For the text-containing cell, return its midpoint in [X, Y] coordinate format. 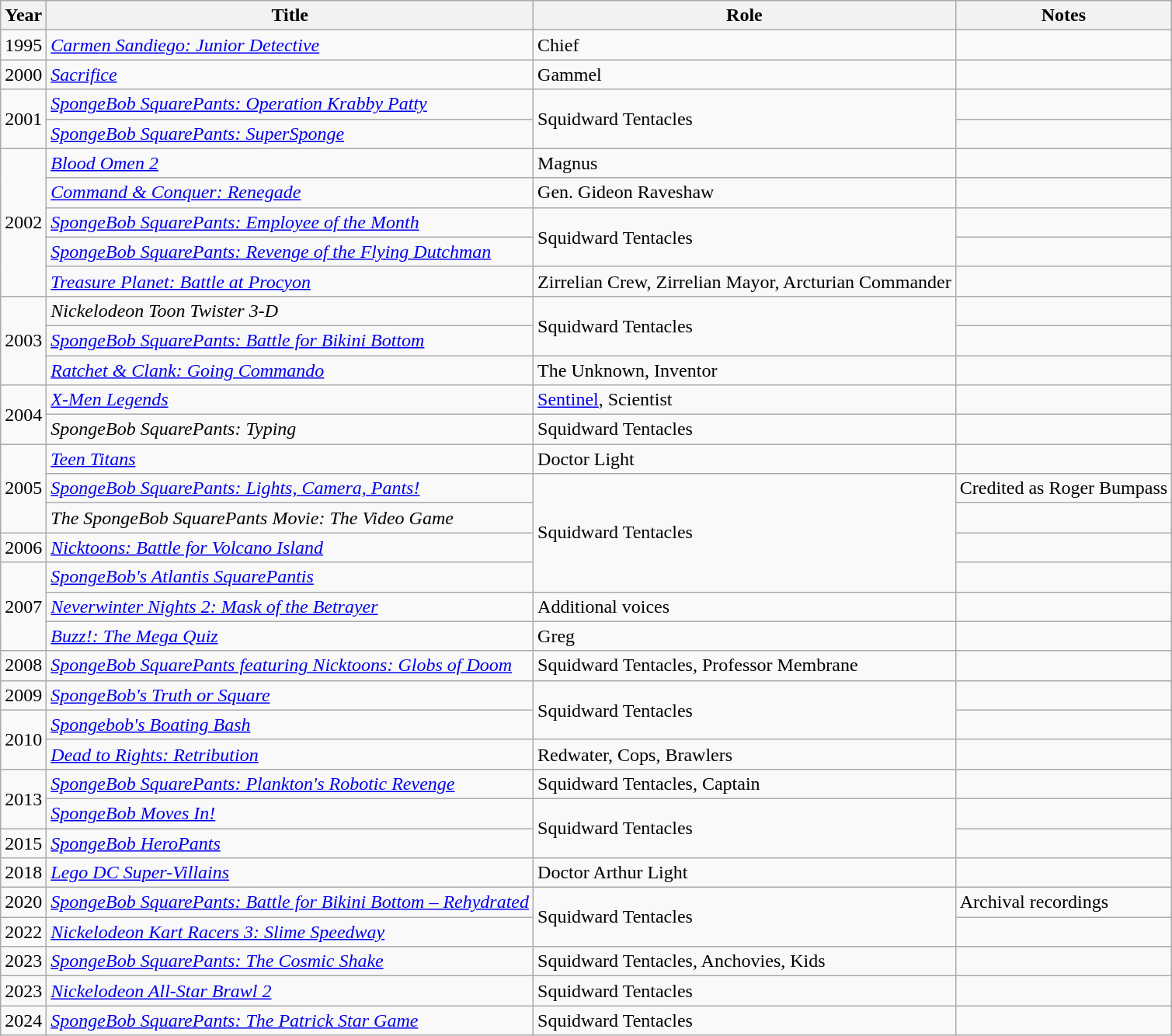
SpongeBob SquarePants: The Patrick Star Game [290, 1020]
SpongeBob SquarePants featuring Nicktoons: Globs of Doom [290, 666]
Role [745, 16]
Squidward Tentacles, Professor Membrane [745, 666]
Chief [745, 45]
2010 [23, 739]
Ratchet & Clank: Going Commando [290, 370]
2004 [23, 415]
2000 [23, 75]
2022 [23, 932]
Neverwinter Nights 2: Mask of the Betrayer [290, 607]
The Unknown, Inventor [745, 370]
Blood Omen 2 [290, 163]
SpongeBob SquarePants: Employee of the Month [290, 222]
SpongeBob Moves In! [290, 813]
Lego DC Super-Villains [290, 873]
Teen Titans [290, 459]
Doctor Light [745, 459]
SpongeBob SquarePants: The Cosmic Shake [290, 961]
2005 [23, 488]
Sacrifice [290, 75]
SpongeBob SquarePants: Plankton's Robotic Revenge [290, 784]
Additional voices [745, 607]
Squidward Tentacles, Captain [745, 784]
SpongeBob SquarePants: Typing [290, 429]
2007 [23, 607]
Spongebob's Boating Bash [290, 725]
Doctor Arthur Light [745, 873]
Greg [745, 636]
Nickelodeon Kart Racers 3: Slime Speedway [290, 932]
Nickelodeon All-Star Brawl 2 [290, 991]
Carmen Sandiego: Junior Detective [290, 45]
2008 [23, 666]
Gammel [745, 75]
Redwater, Cops, Brawlers [745, 754]
SpongeBob SquarePants: Revenge of the Flying Dutchman [290, 252]
2015 [23, 843]
Year [23, 16]
Squidward Tentacles, Anchovies, Kids [745, 961]
Dead to Rights: Retribution [290, 754]
2006 [23, 548]
2002 [23, 222]
Buzz!: The Mega Quiz [290, 636]
2001 [23, 119]
2003 [23, 340]
SpongeBob SquarePants: Operation Krabby Patty [290, 104]
2009 [23, 695]
2013 [23, 798]
Credited as Roger Bumpass [1063, 488]
Nicktoons: Battle for Volcano Island [290, 548]
Gen. Gideon Raveshaw [745, 193]
Treasure Planet: Battle at Procyon [290, 281]
SpongeBob's Truth or Square [290, 695]
Archival recordings [1063, 902]
Zirrelian Crew, Zirrelian Mayor, Arcturian Commander [745, 281]
SpongeBob SquarePants: Lights, Camera, Pants! [290, 488]
SpongeBob's Atlantis SquarePantis [290, 577]
2018 [23, 873]
2024 [23, 1020]
Magnus [745, 163]
1995 [23, 45]
2020 [23, 902]
Nickelodeon Toon Twister 3-D [290, 311]
SpongeBob HeroPants [290, 843]
The SpongeBob SquarePants Movie: The Video Game [290, 518]
Sentinel, Scientist [745, 400]
Notes [1063, 16]
SpongeBob SquarePants: SuperSponge [290, 134]
SpongeBob SquarePants: Battle for Bikini Bottom – Rehydrated [290, 902]
Command & Conquer: Renegade [290, 193]
X-Men Legends [290, 400]
Title [290, 16]
SpongeBob SquarePants: Battle for Bikini Bottom [290, 340]
